Provide the [X, Y] coordinate of the cell's center where the given text is located.  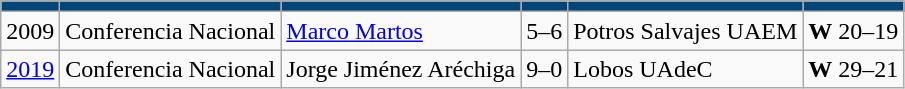
W 29–21 [854, 69]
9–0 [544, 69]
Marco Martos [401, 31]
5–6 [544, 31]
Lobos UAdeC [686, 69]
2009 [30, 31]
2019 [30, 69]
W 20–19 [854, 31]
Jorge Jiménez Aréchiga [401, 69]
Potros Salvajes UAEM [686, 31]
